Capture the cell that displays the provided text and extract its [X, Y] central coordinate. 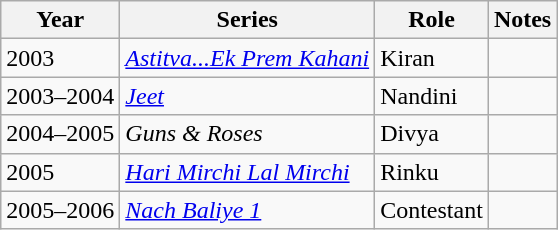
2003 [60, 58]
Astitva...Ek Prem Kahani [248, 58]
2005 [60, 172]
Guns & Roses [248, 134]
Nandini [432, 96]
Notes [522, 20]
2004–2005 [60, 134]
Year [60, 20]
Nach Baliye 1 [248, 210]
2003–2004 [60, 96]
Rinku [432, 172]
2005–2006 [60, 210]
Jeet [248, 96]
Kiran [432, 58]
Divya [432, 134]
Role [432, 20]
Series [248, 20]
Contestant [432, 210]
Hari Mirchi Lal Mirchi [248, 172]
